Return [x, y] of the center of cell containing provided text 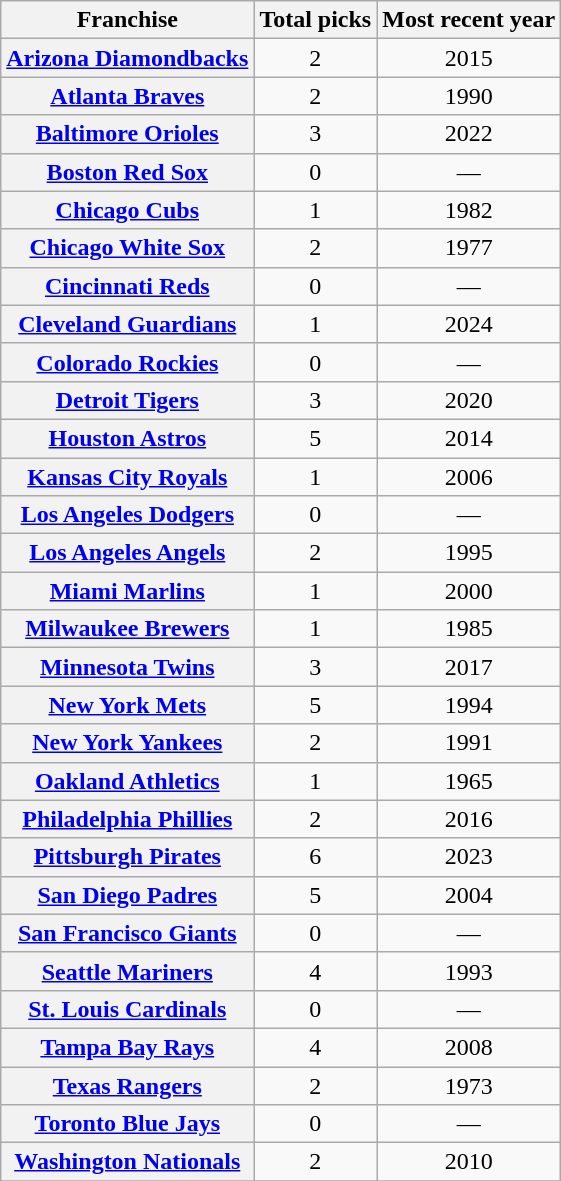
St. Louis Cardinals [128, 1009]
Texas Rangers [128, 1085]
Total picks [316, 20]
Atlanta Braves [128, 96]
1994 [469, 705]
Miami Marlins [128, 591]
1993 [469, 971]
2024 [469, 324]
Washington Nationals [128, 1162]
Detroit Tigers [128, 400]
1977 [469, 248]
Cincinnati Reds [128, 286]
Arizona Diamondbacks [128, 58]
San Francisco Giants [128, 933]
2022 [469, 134]
2008 [469, 1047]
Chicago White Sox [128, 248]
Baltimore Orioles [128, 134]
Colorado Rockies [128, 362]
2017 [469, 667]
1982 [469, 210]
New York Yankees [128, 743]
Seattle Mariners [128, 971]
6 [316, 857]
Minnesota Twins [128, 667]
2010 [469, 1162]
2006 [469, 477]
Milwaukee Brewers [128, 629]
Toronto Blue Jays [128, 1124]
2000 [469, 591]
New York Mets [128, 705]
Oakland Athletics [128, 781]
Franchise [128, 20]
Philadelphia Phillies [128, 819]
Tampa Bay Rays [128, 1047]
1991 [469, 743]
2015 [469, 58]
2014 [469, 438]
1990 [469, 96]
1965 [469, 781]
San Diego Padres [128, 895]
2004 [469, 895]
2020 [469, 400]
Los Angeles Angels [128, 553]
1995 [469, 553]
2023 [469, 857]
Los Angeles Dodgers [128, 515]
Houston Astros [128, 438]
Boston Red Sox [128, 172]
Chicago Cubs [128, 210]
1985 [469, 629]
Most recent year [469, 20]
Cleveland Guardians [128, 324]
2016 [469, 819]
Pittsburgh Pirates [128, 857]
Kansas City Royals [128, 477]
1973 [469, 1085]
